Return [x, y] of the center of cell containing provided text 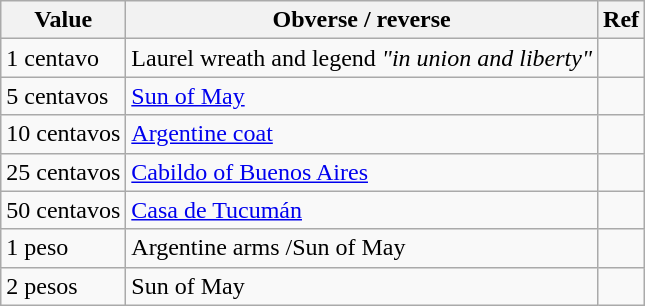
Ref [622, 20]
1 centavo [64, 58]
Casa de Tucumán [362, 210]
50 centavos [64, 210]
Cabildo of Buenos Aires [362, 172]
Argentine arms /Sun of May [362, 248]
Value [64, 20]
5 centavos [64, 96]
Argentine coat [362, 134]
10 centavos [64, 134]
Laurel wreath and legend "in union and liberty" [362, 58]
Obverse / reverse [362, 20]
25 centavos [64, 172]
2 pesos [64, 286]
1 peso [64, 248]
